Find where the given text appears and provide that cell's center as [X, Y] coordinate. 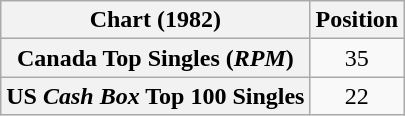
Position [357, 20]
Canada Top Singles (RPM) [156, 58]
US Cash Box Top 100 Singles [156, 96]
Chart (1982) [156, 20]
22 [357, 96]
35 [357, 58]
